Identify which cell holds the provided text, then report its (x, y) central coordinate. 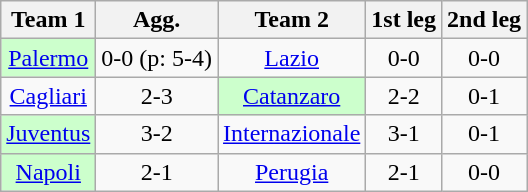
Palermo (48, 58)
3-1 (404, 134)
Internazionale (292, 134)
Cagliari (48, 96)
Napoli (48, 172)
Team 2 (292, 20)
Perugia (292, 172)
2-2 (404, 96)
2-3 (157, 96)
Agg. (157, 20)
Juventus (48, 134)
Team 1 (48, 20)
1st leg (404, 20)
2nd leg (484, 20)
0-0 (p: 5-4) (157, 58)
Lazio (292, 58)
3-2 (157, 134)
Catanzaro (292, 96)
